Search for the cell housing the specified text and yield its (X, Y) center coordinate. 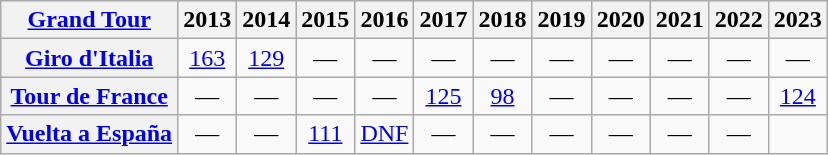
2015 (326, 20)
2020 (620, 20)
124 (798, 96)
2016 (384, 20)
Tour de France (90, 96)
2022 (738, 20)
2013 (208, 20)
2021 (680, 20)
163 (208, 58)
129 (266, 58)
2014 (266, 20)
111 (326, 134)
2018 (502, 20)
125 (444, 96)
DNF (384, 134)
Giro d'Italia (90, 58)
Vuelta a España (90, 134)
2017 (444, 20)
Grand Tour (90, 20)
2023 (798, 20)
2019 (562, 20)
98 (502, 96)
